Find where the given text appears and provide that cell's center as [X, Y] coordinate. 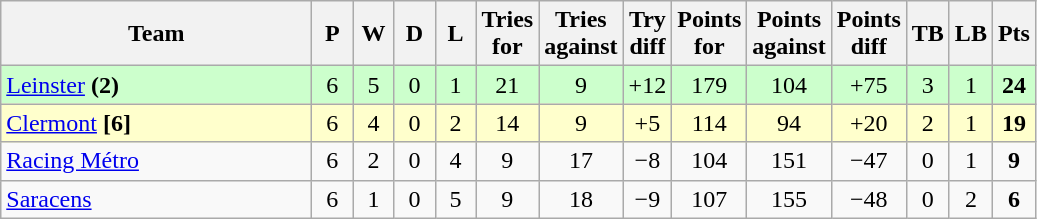
14 [508, 123]
+12 [648, 85]
Saracens [156, 199]
Tries against [581, 34]
94 [789, 123]
+75 [868, 85]
3 [928, 85]
P [332, 34]
+5 [648, 123]
−47 [868, 161]
Try diff [648, 34]
19 [1014, 123]
114 [710, 123]
24 [1014, 85]
−9 [648, 199]
TB [928, 34]
Points diff [868, 34]
D [414, 34]
Points for [710, 34]
18 [581, 199]
Points against [789, 34]
Pts [1014, 34]
Team [156, 34]
Clermont [6] [156, 123]
179 [710, 85]
W [374, 34]
−48 [868, 199]
107 [710, 199]
+20 [868, 123]
Leinster (2) [156, 85]
−8 [648, 161]
L [456, 34]
LB [970, 34]
151 [789, 161]
Tries for [508, 34]
21 [508, 85]
155 [789, 199]
17 [581, 161]
Racing Métro [156, 161]
